Locate the cell with the specified text and output its [x, y] center coordinate. 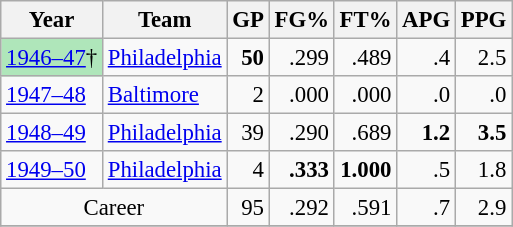
GP [248, 20]
95 [248, 208]
Career [114, 208]
APG [426, 20]
.591 [366, 208]
.5 [426, 170]
FG% [302, 20]
.292 [302, 208]
1947–48 [52, 95]
2 [248, 95]
.333 [302, 170]
50 [248, 58]
FT% [366, 20]
1949–50 [52, 170]
1948–49 [52, 133]
Team [164, 20]
1.8 [483, 170]
4 [248, 170]
1.000 [366, 170]
.689 [366, 133]
.7 [426, 208]
Baltimore [164, 95]
1946–47† [52, 58]
PPG [483, 20]
.299 [302, 58]
.4 [426, 58]
.290 [302, 133]
1.2 [426, 133]
2.9 [483, 208]
.489 [366, 58]
2.5 [483, 58]
3.5 [483, 133]
Year [52, 20]
39 [248, 133]
